Determine the [X, Y] coordinate at the center of the cell enclosing the given text.  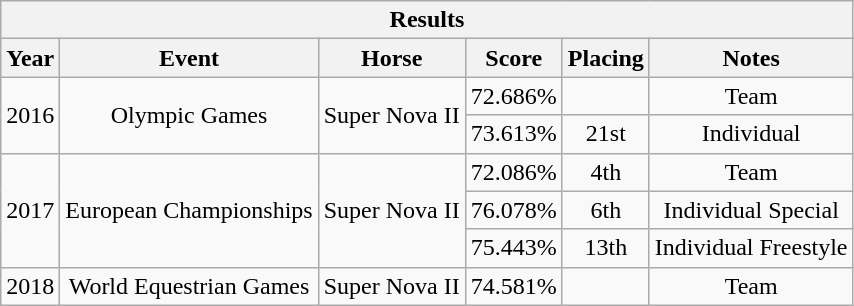
76.078% [514, 210]
Individual Freestyle [751, 248]
75.443% [514, 248]
European Championships [189, 210]
73.613% [514, 134]
Olympic Games [189, 115]
21st [606, 134]
World Equestrian Games [189, 286]
2016 [30, 115]
4th [606, 172]
Placing [606, 58]
Results [427, 20]
Event [189, 58]
Year [30, 58]
Individual [751, 134]
72.086% [514, 172]
72.686% [514, 96]
6th [606, 210]
Score [514, 58]
2018 [30, 286]
13th [606, 248]
74.581% [514, 286]
2017 [30, 210]
Notes [751, 58]
Horse [392, 58]
Individual Special [751, 210]
